Extract the (x, y) coordinate from the center of the cell holding the provided text.  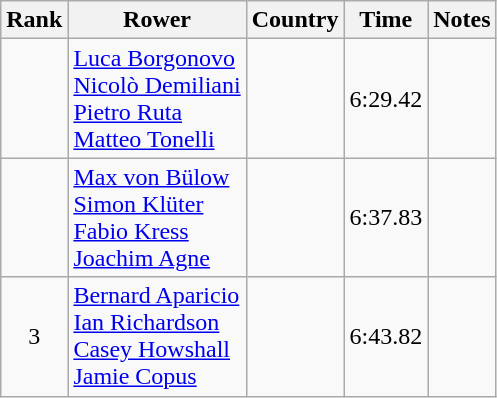
Rower (157, 20)
6:37.83 (386, 218)
Notes (462, 20)
6:43.82 (386, 336)
6:29.42 (386, 98)
Rank (34, 20)
Max von BülowSimon KlüterFabio KressJoachim Agne (157, 218)
Luca BorgonovoNicolò DemilianiPietro RutaMatteo Tonelli (157, 98)
3 (34, 336)
Time (386, 20)
Country (295, 20)
Bernard AparicioIan RichardsonCasey HowshallJamie Copus (157, 336)
